Pinpoint the cell where the given text exists, returning its (X, Y) midpoint coordinate. 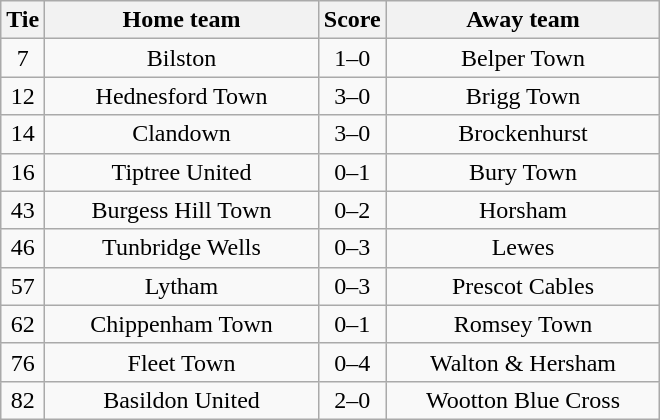
Home team (182, 20)
Lytham (182, 286)
43 (23, 210)
Tie (23, 20)
Brockenhurst (523, 134)
Tiptree United (182, 172)
16 (23, 172)
62 (23, 324)
Walton & Hersham (523, 362)
14 (23, 134)
Burgess Hill Town (182, 210)
Bury Town (523, 172)
Score (352, 20)
Away team (523, 20)
1–0 (352, 58)
Prescot Cables (523, 286)
Hednesford Town (182, 96)
Horsham (523, 210)
0–4 (352, 362)
Romsey Town (523, 324)
12 (23, 96)
Brigg Town (523, 96)
Bilston (182, 58)
76 (23, 362)
7 (23, 58)
Clandown (182, 134)
2–0 (352, 400)
0–2 (352, 210)
Tunbridge Wells (182, 248)
Wootton Blue Cross (523, 400)
Chippenham Town (182, 324)
Basildon United (182, 400)
Lewes (523, 248)
46 (23, 248)
82 (23, 400)
Fleet Town (182, 362)
Belper Town (523, 58)
57 (23, 286)
